Find where the given text appears and provide that cell's center as [X, Y] coordinate. 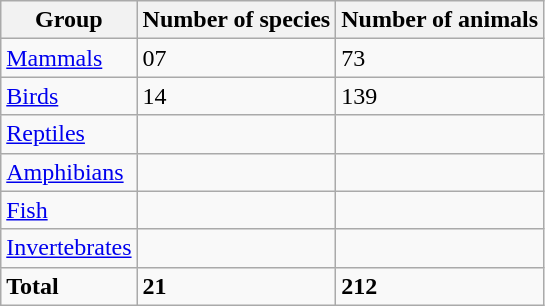
Mammals [69, 58]
212 [440, 286]
Birds [69, 96]
Invertebrates [69, 248]
Reptiles [69, 134]
Number of animals [440, 20]
14 [236, 96]
73 [440, 58]
Fish [69, 210]
21 [236, 286]
Group [69, 20]
Total [69, 286]
139 [440, 96]
Amphibians [69, 172]
07 [236, 58]
Number of species [236, 20]
